From the cell containing the given text, extract its center point as (X, Y) coordinate. 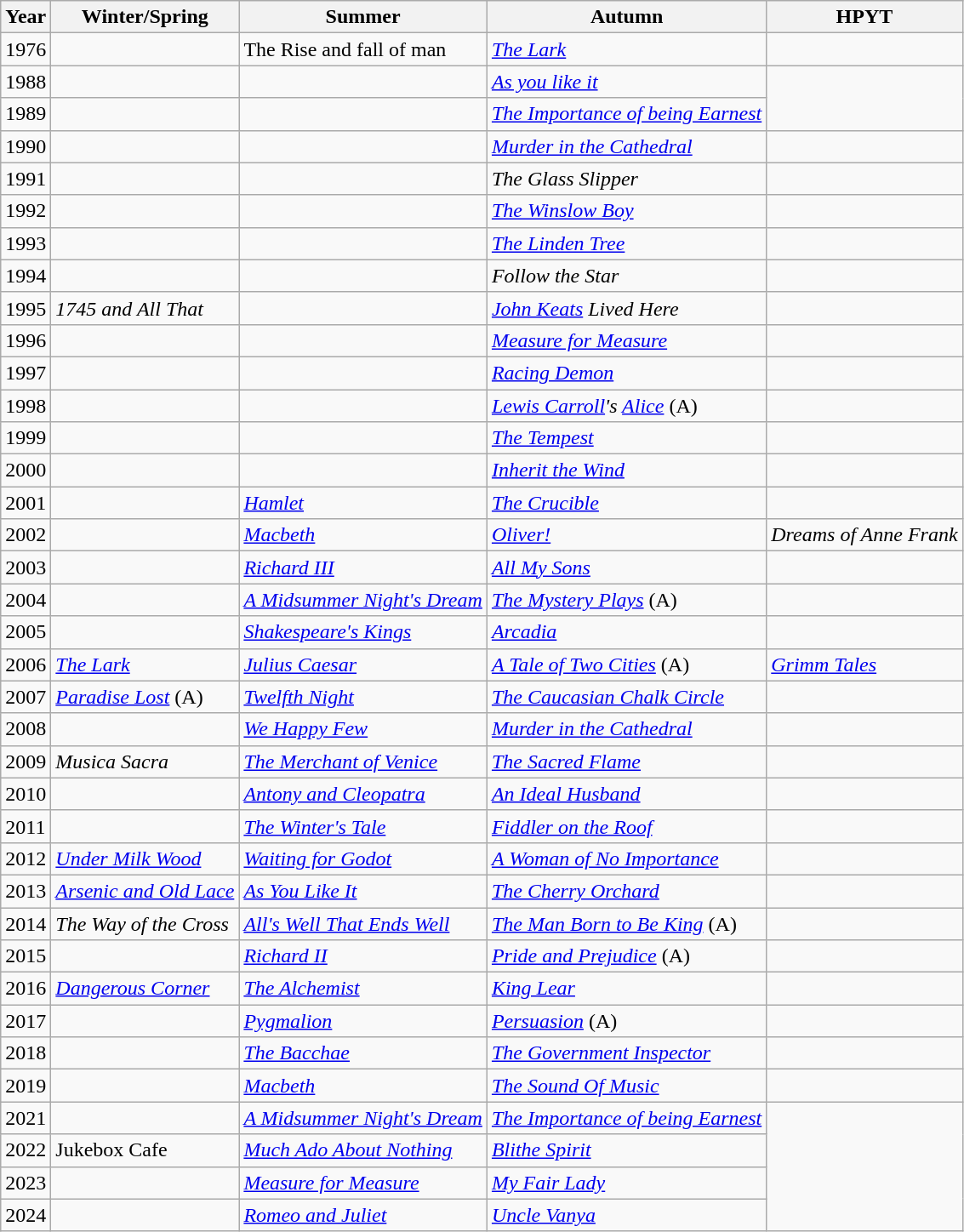
As You Like It (363, 891)
The Bacchae (363, 1053)
The Linden Tree (626, 243)
2011 (26, 826)
1991 (26, 179)
Persuasion (A) (626, 1021)
The Crucible (626, 503)
All My Sons (626, 568)
John Keats Lived Here (626, 308)
1998 (26, 406)
2009 (26, 761)
Much Ado About Nothing (363, 1150)
2012 (26, 858)
Arsenic and Old Lace (145, 891)
2002 (26, 535)
The Winter's Tale (363, 826)
2013 (26, 891)
1988 (26, 82)
Dreams of Anne Frank (864, 535)
2006 (26, 664)
Oliver! (626, 535)
2021 (26, 1118)
1989 (26, 114)
1976 (26, 49)
1999 (26, 438)
2004 (26, 600)
Hamlet (363, 503)
2008 (26, 729)
2005 (26, 632)
An Ideal Husband (626, 794)
1997 (26, 373)
The Sound Of Music (626, 1086)
The Way of the Cross (145, 923)
The Merchant of Venice (363, 761)
The Sacred Flame (626, 761)
All's Well That Ends Well (363, 923)
The Man Born to Be King (A) (626, 923)
Julius Caesar (363, 664)
1995 (26, 308)
2007 (26, 697)
The Government Inspector (626, 1053)
My Fair Lady (626, 1183)
Follow the Star (626, 276)
2010 (26, 794)
Autumn (626, 17)
1990 (26, 146)
HPYT (864, 17)
The Cherry Orchard (626, 891)
2023 (26, 1183)
2018 (26, 1053)
Musica Sacra (145, 761)
2024 (26, 1215)
Pride and Prejudice (A) (626, 956)
Summer (363, 17)
Romeo and Juliet (363, 1215)
1992 (26, 211)
Antony and Cleopatra (363, 794)
The Alchemist (363, 989)
Under Milk Wood (145, 858)
Year (26, 17)
2000 (26, 471)
2017 (26, 1021)
Shakespeare's Kings (363, 632)
A Tale of Two Cities (A) (626, 664)
2003 (26, 568)
2019 (26, 1086)
Paradise Lost (A) (145, 697)
Jukebox Cafe (145, 1150)
Racing Demon (626, 373)
Inherit the Wind (626, 471)
2014 (26, 923)
The Rise and fall of man (363, 49)
1996 (26, 340)
Blithe Spirit (626, 1150)
2022 (26, 1150)
Uncle Vanya (626, 1215)
Arcadia (626, 632)
Fiddler on the Roof (626, 826)
Richard III (363, 568)
The Mystery Plays (A) (626, 600)
2015 (26, 956)
Twelfth Night (363, 697)
A Woman of No Importance (626, 858)
The Tempest (626, 438)
King Lear (626, 989)
1994 (26, 276)
Waiting for Godot (363, 858)
Richard II (363, 956)
1745 and All That (145, 308)
2016 (26, 989)
Pygmalion (363, 1021)
Lewis Carroll's Alice (A) (626, 406)
Winter/Spring (145, 17)
We Happy Few (363, 729)
As you like it (626, 82)
The Glass Slipper (626, 179)
Dangerous Corner (145, 989)
The Caucasian Chalk Circle (626, 697)
The Winslow Boy (626, 211)
1993 (26, 243)
2001 (26, 503)
Grimm Tales (864, 664)
